From the cell containing the given text, extract its center point as [X, Y] coordinate. 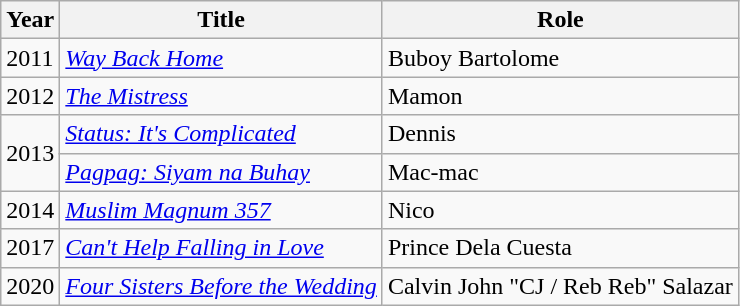
Way Back Home [222, 58]
Muslim Magnum 357 [222, 210]
Pagpag: Siyam na Buhay [222, 172]
Buboy Bartolome [560, 58]
Calvin John "CJ / Reb Reb" Salazar [560, 286]
Status: It's Complicated [222, 134]
Mac-mac [560, 172]
2012 [30, 96]
2017 [30, 248]
Mamon [560, 96]
2011 [30, 58]
2013 [30, 153]
Can't Help Falling in Love [222, 248]
Four Sisters Before the Wedding [222, 286]
2020 [30, 286]
Year [30, 20]
Role [560, 20]
2014 [30, 210]
Prince Dela Cuesta [560, 248]
Title [222, 20]
The Mistress [222, 96]
Nico [560, 210]
Dennis [560, 134]
